Determine the (x, y) coordinate at the center of the cell enclosing the given text.  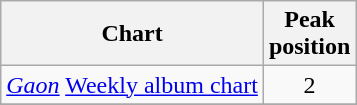
Peak position (309, 34)
Gaon Weekly album chart (132, 85)
Chart (132, 34)
2 (309, 85)
